Provide the (X, Y) coordinate of the cell's center where the given text is located.  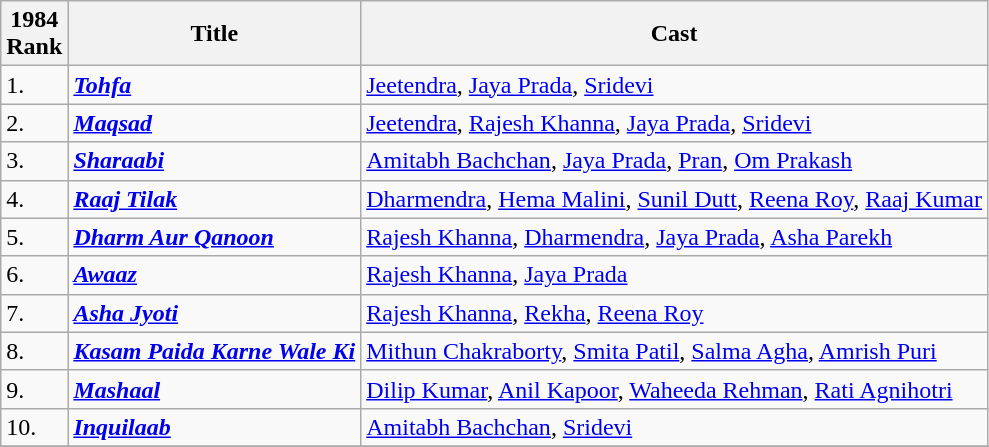
Rajesh Khanna, Dharmendra, Jaya Prada, Asha Parekh (674, 237)
Asha Jyoti (214, 313)
Jeetendra, Jaya Prada, Sridevi (674, 85)
Kasam Paida Karne Wale Ki (214, 351)
3. (34, 161)
Dilip Kumar, Anil Kapoor, Waheeda Rehman, Rati Agnihotri (674, 389)
Raaj Tilak (214, 199)
5. (34, 237)
Sharaabi (214, 161)
4. (34, 199)
1984Rank (34, 34)
Tohfa (214, 85)
2. (34, 123)
6. (34, 275)
Inquilaab (214, 427)
Dharmendra, Hema Malini, Sunil Dutt, Reena Roy, Raaj Kumar (674, 199)
Mashaal (214, 389)
Maqsad (214, 123)
7. (34, 313)
1. (34, 85)
10. (34, 427)
Mithun Chakraborty, Smita Patil, Salma Agha, Amrish Puri (674, 351)
Awaaz (214, 275)
Jeetendra, Rajesh Khanna, Jaya Prada, Sridevi (674, 123)
8. (34, 351)
Cast (674, 34)
Title (214, 34)
Rajesh Khanna, Rekha, Reena Roy (674, 313)
Dharm Aur Qanoon (214, 237)
Amitabh Bachchan, Sridevi (674, 427)
9. (34, 389)
Amitabh Bachchan, Jaya Prada, Pran, Om Prakash (674, 161)
Rajesh Khanna, Jaya Prada (674, 275)
